Scan for the cell matching the given text and deliver its (X, Y) coordinate at center. 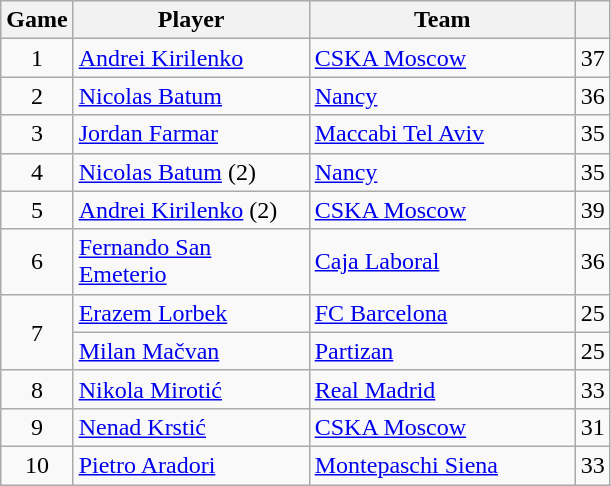
6 (37, 262)
Maccabi Tel Aviv (442, 134)
Real Madrid (442, 389)
Erazem Lorbek (191, 313)
10 (37, 465)
37 (592, 58)
9 (37, 427)
Andrei Kirilenko (2) (191, 210)
Nicolas Batum (2) (191, 172)
7 (37, 332)
Montepaschi Siena (442, 465)
4 (37, 172)
Game (37, 20)
Team (442, 20)
Jordan Farmar (191, 134)
Player (191, 20)
Milan Mačvan (191, 351)
5 (37, 210)
2 (37, 96)
3 (37, 134)
Nenad Krstić (191, 427)
1 (37, 58)
Fernando San Emeterio (191, 262)
39 (592, 210)
Andrei Kirilenko (191, 58)
FC Barcelona (442, 313)
Caja Laboral (442, 262)
8 (37, 389)
Nicolas Batum (191, 96)
31 (592, 427)
Pietro Aradori (191, 465)
Nikola Mirotić (191, 389)
Partizan (442, 351)
